Determine the (X, Y) coordinate at the center of the cell enclosing the given text.  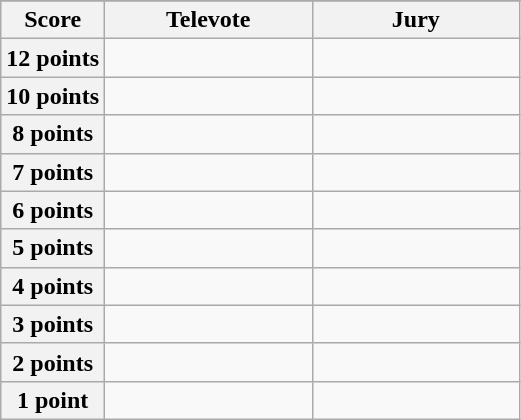
4 points (53, 286)
1 point (53, 400)
Jury (416, 20)
12 points (53, 58)
7 points (53, 172)
Televote (209, 20)
2 points (53, 362)
10 points (53, 96)
6 points (53, 210)
8 points (53, 134)
Score (53, 20)
5 points (53, 248)
3 points (53, 324)
